From the cell containing the given text, extract its center point as [X, Y] coordinate. 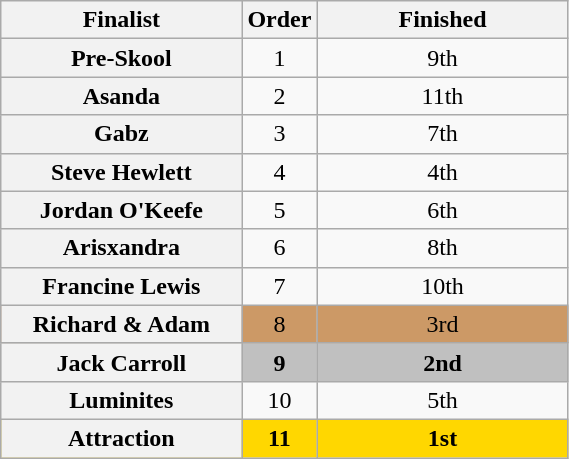
11 [280, 438]
10 [280, 400]
6th [442, 210]
9 [280, 362]
9th [442, 58]
Jordan O'Keefe [122, 210]
2nd [442, 362]
Jack Carroll [122, 362]
1 [280, 58]
Luminites [122, 400]
7 [280, 286]
Finalist [122, 20]
Gabz [122, 134]
5th [442, 400]
7th [442, 134]
2 [280, 96]
6 [280, 248]
Steve Hewlett [122, 172]
Order [280, 20]
10th [442, 286]
8 [280, 324]
5 [280, 210]
3rd [442, 324]
Asanda [122, 96]
8th [442, 248]
Attraction [122, 438]
Arisxandra [122, 248]
4 [280, 172]
Pre-Skool [122, 58]
Francine Lewis [122, 286]
1st [442, 438]
3 [280, 134]
4th [442, 172]
11th [442, 96]
Finished [442, 20]
Richard & Adam [122, 324]
